Provide the (x, y) coordinate of the cell's center where the given text is located.  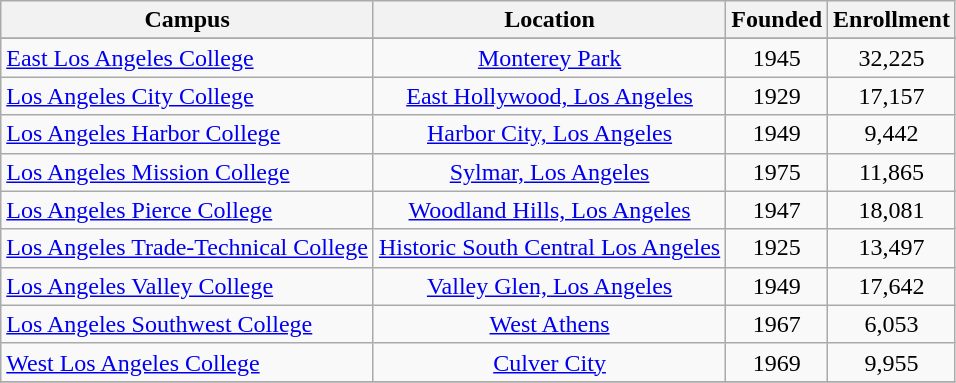
Sylmar, Los Angeles (549, 172)
1969 (777, 362)
13,497 (892, 248)
11,865 (892, 172)
Location (549, 20)
Los Angeles Valley College (188, 286)
1929 (777, 96)
17,157 (892, 96)
East Los Angeles College (188, 58)
Los Angeles Trade-Technical College (188, 248)
1967 (777, 324)
Campus (188, 20)
32,225 (892, 58)
Los Angeles Pierce College (188, 210)
Historic South Central Los Angeles (549, 248)
17,642 (892, 286)
Harbor City, Los Angeles (549, 134)
West Athens (549, 324)
Valley Glen, Los Angeles (549, 286)
Los Angeles Mission College (188, 172)
Founded (777, 20)
Culver City (549, 362)
1975 (777, 172)
Enrollment (892, 20)
East Hollywood, Los Angeles (549, 96)
9,955 (892, 362)
18,081 (892, 210)
Los Angeles City College (188, 96)
Monterey Park (549, 58)
1945 (777, 58)
1925 (777, 248)
West Los Angeles College (188, 362)
6,053 (892, 324)
1947 (777, 210)
Woodland Hills, Los Angeles (549, 210)
9,442 (892, 134)
Los Angeles Harbor College (188, 134)
Los Angeles Southwest College (188, 324)
